Pinpoint the cell where the given text exists, returning its [X, Y] midpoint coordinate. 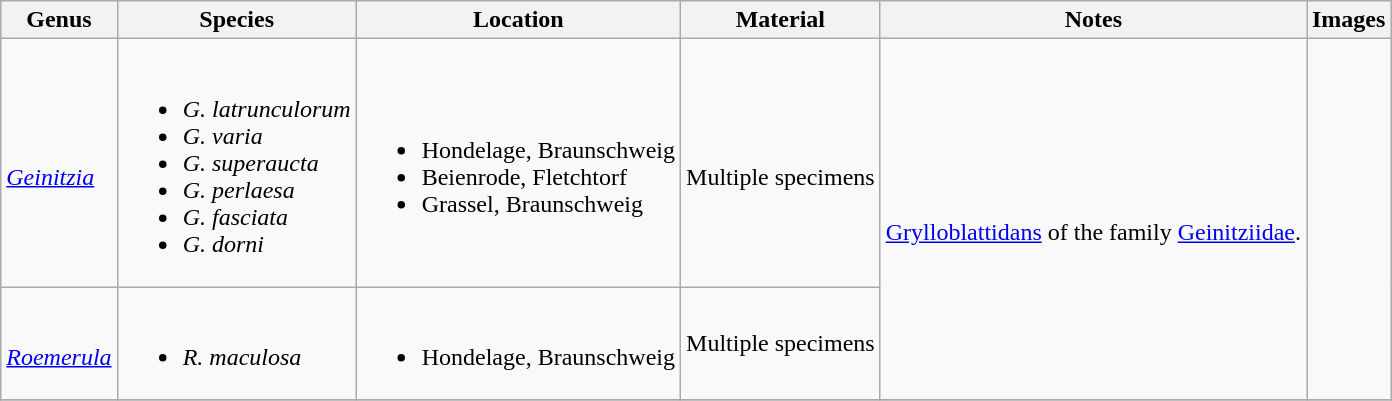
Notes [1093, 20]
Species [236, 20]
Hondelage, BraunschweigBeienrode, FletchtorfGrassel, Braunschweig [518, 163]
Material [781, 20]
Location [518, 20]
Grylloblattidans of the family Geinitziidae. [1093, 220]
R. maculosa [236, 344]
Genus [59, 20]
Geinitzia [59, 163]
Hondelage, Braunschweig [518, 344]
Images [1348, 20]
Roemerula [59, 344]
G. latrunculorumG. variaG. superauctaG. perlaesaG. fasciataG. dorni [236, 163]
